Capture the cell that displays the provided text and extract its (X, Y) central coordinate. 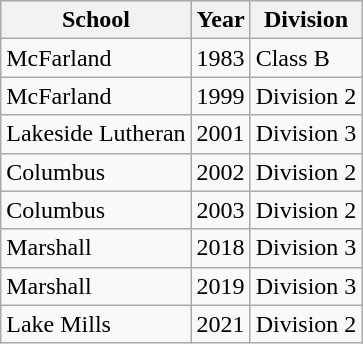
Class B (306, 58)
2003 (220, 210)
2019 (220, 286)
2021 (220, 324)
2002 (220, 172)
1983 (220, 58)
Lake Mills (96, 324)
1999 (220, 96)
Year (220, 20)
2018 (220, 248)
School (96, 20)
Lakeside Lutheran (96, 134)
Division (306, 20)
2001 (220, 134)
